Find where the given text appears and provide that cell's center as (X, Y) coordinate. 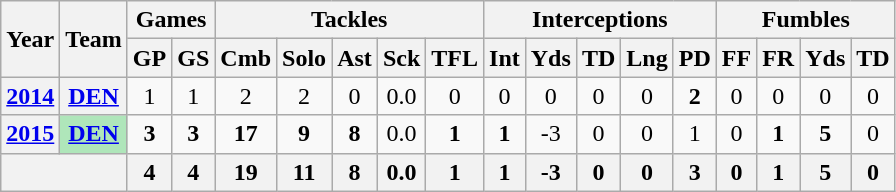
2014 (30, 96)
9 (304, 134)
TFL (455, 58)
17 (246, 134)
19 (246, 172)
GP (149, 58)
Int (505, 58)
Interceptions (600, 20)
Solo (304, 58)
Lng (647, 58)
Ast (355, 58)
Tackles (350, 20)
Team (94, 39)
GS (194, 58)
FR (778, 58)
Sck (401, 58)
PD (694, 58)
11 (304, 172)
2015 (30, 134)
Games (170, 20)
Fumbles (806, 20)
FF (736, 58)
Year (30, 39)
Cmb (246, 58)
